From the cell containing the given text, extract its center point as (X, Y) coordinate. 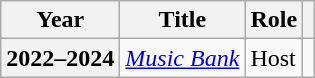
Year (60, 20)
Music Bank (182, 58)
2022–2024 (60, 58)
Role (274, 20)
Title (182, 20)
Host (274, 58)
